For the text-containing cell, return its midpoint in (X, Y) coordinate format. 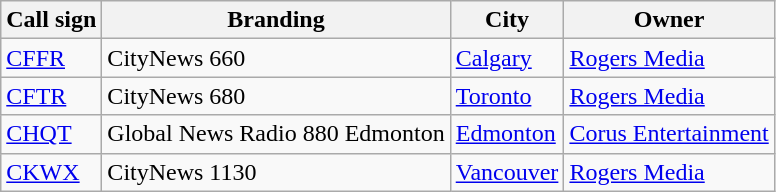
Call sign (52, 20)
CHQT (52, 134)
CKWX (52, 172)
Branding (276, 20)
Vancouver (507, 172)
Edmonton (507, 134)
CFTR (52, 96)
Global News Radio 880 Edmonton (276, 134)
CityNews 1130 (276, 172)
CityNews 660 (276, 58)
CityNews 680 (276, 96)
City (507, 20)
Corus Entertainment (669, 134)
Owner (669, 20)
Calgary (507, 58)
Toronto (507, 96)
CFFR (52, 58)
